Detect which cell encompasses the target text, then output its [x, y] center coordinate. 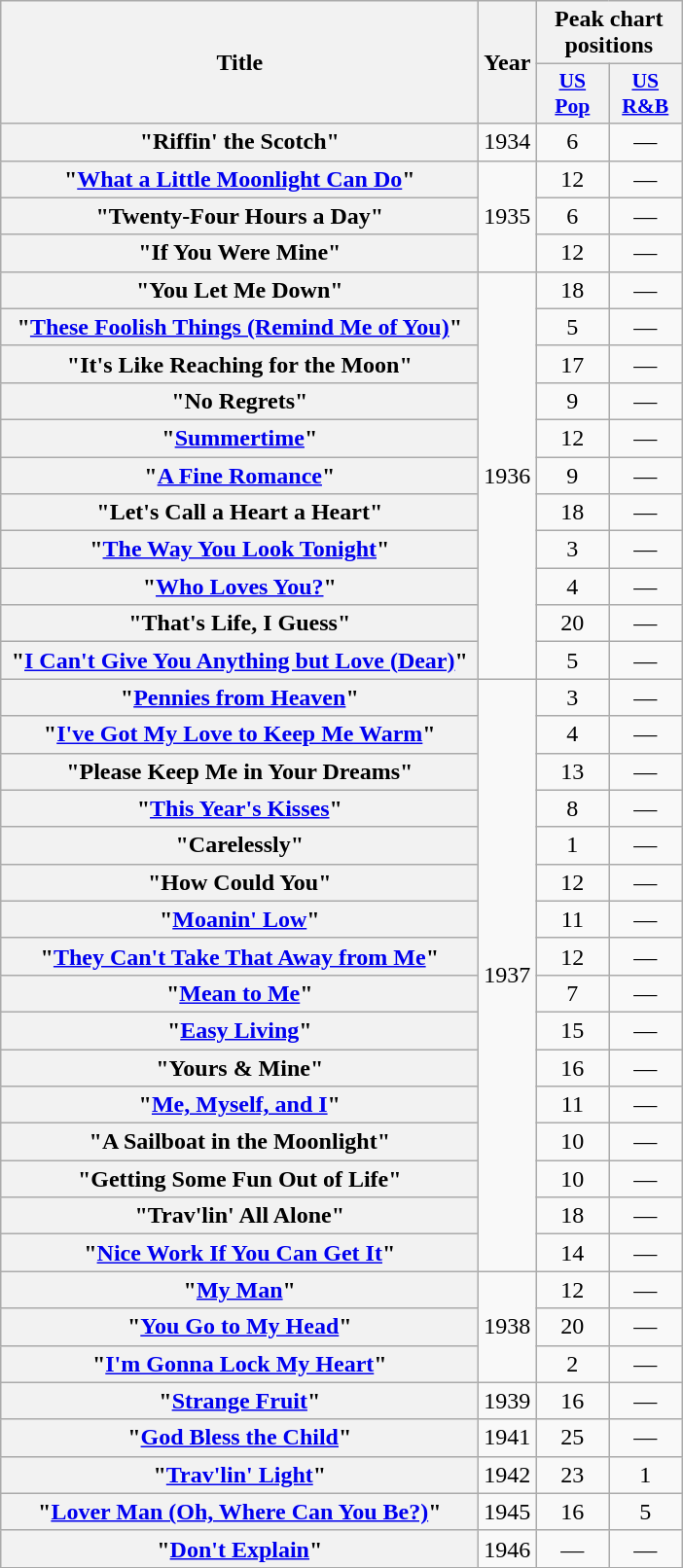
"You Go to My Head" [239, 1327]
"I'm Gonna Lock My Heart" [239, 1364]
"Me, Myself, and I" [239, 1105]
"Nice Work If You Can Get It" [239, 1253]
"Strange Fruit" [239, 1401]
7 [572, 993]
"I Can't Give You Anything but Love (Dear)" [239, 660]
"They Can't Take That Away from Me" [239, 956]
17 [572, 364]
Title [239, 62]
25 [572, 1438]
USR&B [646, 93]
1946 [508, 1549]
"Don't Explain" [239, 1549]
8 [572, 808]
"Easy Living" [239, 1030]
1938 [508, 1327]
2 [572, 1364]
"This Year's Kisses" [239, 808]
"You Let Me Down" [239, 290]
"Lover Man (Oh, Where Can You Be?)" [239, 1512]
1945 [508, 1512]
1939 [508, 1401]
"I've Got My Love to Keep Me Warm" [239, 734]
1941 [508, 1438]
"A Sailboat in the Moonlight" [239, 1142]
13 [572, 771]
"Pennies from Heaven" [239, 697]
15 [572, 1030]
"What a Little Moonlight Can Do" [239, 179]
1937 [508, 975]
1935 [508, 216]
23 [572, 1475]
"Twenty-Four Hours a Day" [239, 216]
"No Regrets" [239, 401]
1942 [508, 1475]
"Carelessly" [239, 845]
"The Way You Look Tonight" [239, 550]
"Please Keep Me in Your Dreams" [239, 771]
"Who Loves You?" [239, 587]
"Moanin' Low" [239, 919]
"These Foolish Things (Remind Me of You)" [239, 327]
14 [572, 1253]
"If You Were Mine" [239, 253]
"Summertime" [239, 438]
"How Could You" [239, 882]
"Yours & Mine" [239, 1067]
"It's Like Reaching for the Moon" [239, 364]
"Riffin' the Scotch" [239, 142]
Peak chart positions [609, 33]
"Mean to Me" [239, 993]
USPop [572, 93]
"God Bless the Child" [239, 1438]
"My Man" [239, 1290]
"Trav'lin' All Alone" [239, 1216]
"A Fine Romance" [239, 476]
"That's Life, I Guess" [239, 624]
"Let's Call a Heart a Heart" [239, 513]
1934 [508, 142]
"Getting Some Fun Out of Life" [239, 1179]
"Trav'lin' Light" [239, 1475]
1936 [508, 475]
Year [508, 62]
